Identify which cell holds the provided text, then report its (x, y) central coordinate. 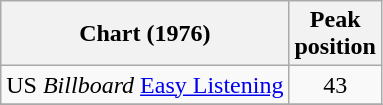
43 (335, 85)
Chart (1976) (145, 34)
Peakposition (335, 34)
US Billboard Easy Listening (145, 85)
